Pinpoint the cell where the given text exists, returning its [X, Y] midpoint coordinate. 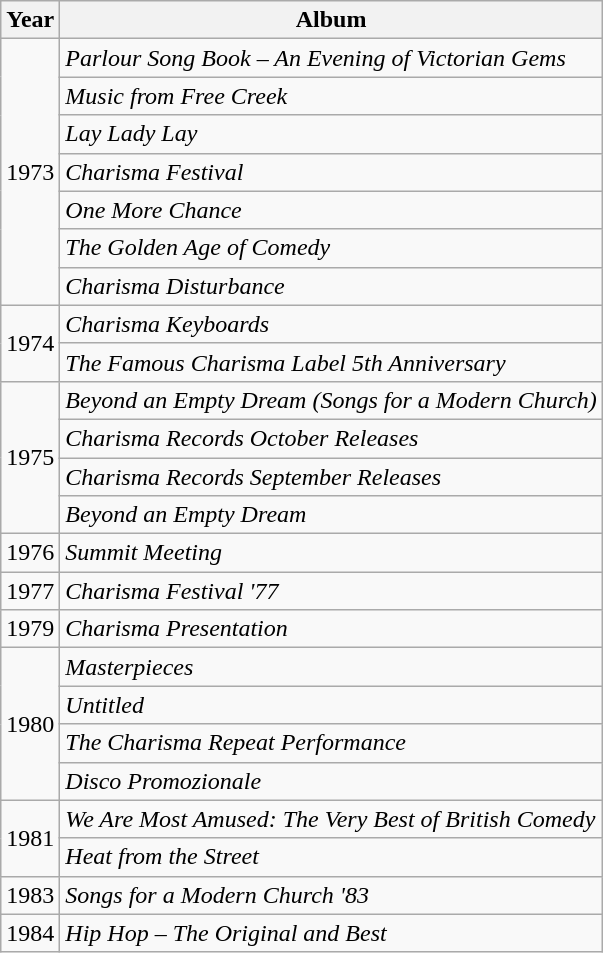
Masterpieces [332, 667]
Charisma Keyboards [332, 324]
Parlour Song Book – An Evening of Victorian Gems [332, 58]
Heat from the Street [332, 857]
Disco Promozionale [332, 781]
Charisma Records October Releases [332, 438]
Charisma Festival [332, 172]
1981 [30, 838]
The Famous Charisma Label 5th Anniversary [332, 362]
1973 [30, 172]
The Golden Age of Comedy [332, 248]
Beyond an Empty Dream [332, 515]
Beyond an Empty Dream (Songs for a Modern Church) [332, 400]
1984 [30, 933]
Lay Lady Lay [332, 134]
We Are Most Amused: The Very Best of British Comedy [332, 819]
Untitled [332, 705]
Hip Hop – The Original and Best [332, 933]
Summit Meeting [332, 553]
The Charisma Repeat Performance [332, 743]
1975 [30, 457]
1979 [30, 629]
1980 [30, 724]
Charisma Records September Releases [332, 477]
Music from Free Creek [332, 96]
Charisma Festival '77 [332, 591]
Charisma Disturbance [332, 286]
1977 [30, 591]
Album [332, 20]
1983 [30, 895]
Songs for a Modern Church '83 [332, 895]
Charisma Presentation [332, 629]
1976 [30, 553]
Year [30, 20]
1974 [30, 343]
One More Chance [332, 210]
